Return the (x, y) coordinate for the center point of the cell that contains the specified text.  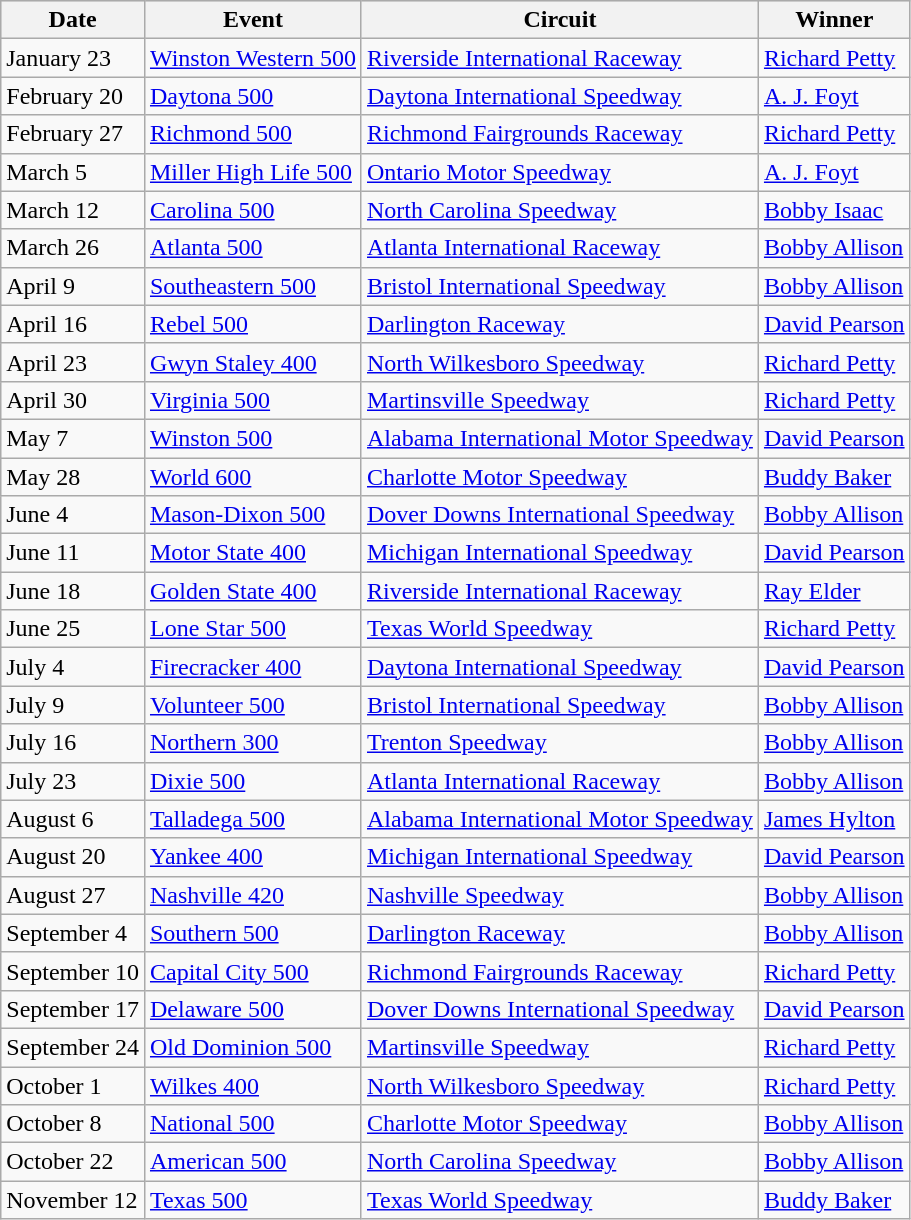
Circuit (560, 20)
February 20 (73, 96)
April 23 (73, 362)
July 4 (73, 667)
March 5 (73, 172)
Old Dominion 500 (252, 1047)
Miller High Life 500 (252, 172)
Winston 500 (252, 438)
July 9 (73, 705)
September 4 (73, 933)
May 28 (73, 477)
Firecracker 400 (252, 667)
February 27 (73, 134)
Gwyn Staley 400 (252, 362)
August 6 (73, 819)
Richmond 500 (252, 134)
October 1 (73, 1085)
August 20 (73, 857)
American 500 (252, 1162)
July 16 (73, 743)
Event (252, 20)
June 25 (73, 629)
Winner (834, 20)
Trenton Speedway (560, 743)
Bobby Isaac (834, 210)
May 7 (73, 438)
James Hylton (834, 819)
Southeastern 500 (252, 286)
March 26 (73, 248)
November 12 (73, 1200)
Texas 500 (252, 1200)
Wilkes 400 (252, 1085)
April 9 (73, 286)
Virginia 500 (252, 400)
July 23 (73, 781)
April 16 (73, 324)
Talladega 500 (252, 819)
Golden State 400 (252, 591)
Southern 500 (252, 933)
August 27 (73, 895)
Date (73, 20)
Ray Elder (834, 591)
Lone Star 500 (252, 629)
Nashville 420 (252, 895)
Nashville Speedway (560, 895)
October 22 (73, 1162)
Motor State 400 (252, 553)
Delaware 500 (252, 1009)
June 11 (73, 553)
Atlanta 500 (252, 248)
April 30 (73, 400)
Daytona 500 (252, 96)
National 500 (252, 1124)
Capital City 500 (252, 971)
Volunteer 500 (252, 705)
Rebel 500 (252, 324)
Northern 300 (252, 743)
January 23 (73, 58)
Carolina 500 (252, 210)
Dixie 500 (252, 781)
Winston Western 500 (252, 58)
Yankee 400 (252, 857)
Mason-Dixon 500 (252, 515)
September 10 (73, 971)
September 17 (73, 1009)
September 24 (73, 1047)
Ontario Motor Speedway (560, 172)
June 4 (73, 515)
October 8 (73, 1124)
March 12 (73, 210)
June 18 (73, 591)
World 600 (252, 477)
